Find where the given text appears and provide that cell's center as (X, Y) coordinate. 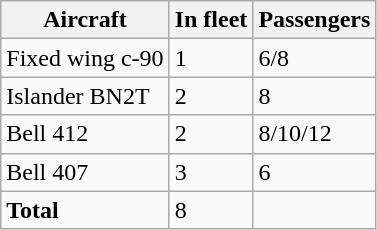
Fixed wing c-90 (85, 58)
8/10/12 (314, 134)
3 (211, 172)
Passengers (314, 20)
6/8 (314, 58)
Aircraft (85, 20)
6 (314, 172)
Islander BN2T (85, 96)
Total (85, 210)
Bell 412 (85, 134)
Bell 407 (85, 172)
1 (211, 58)
In fleet (211, 20)
